Output the (x, y) coordinate of the center of the cell containing the given text.  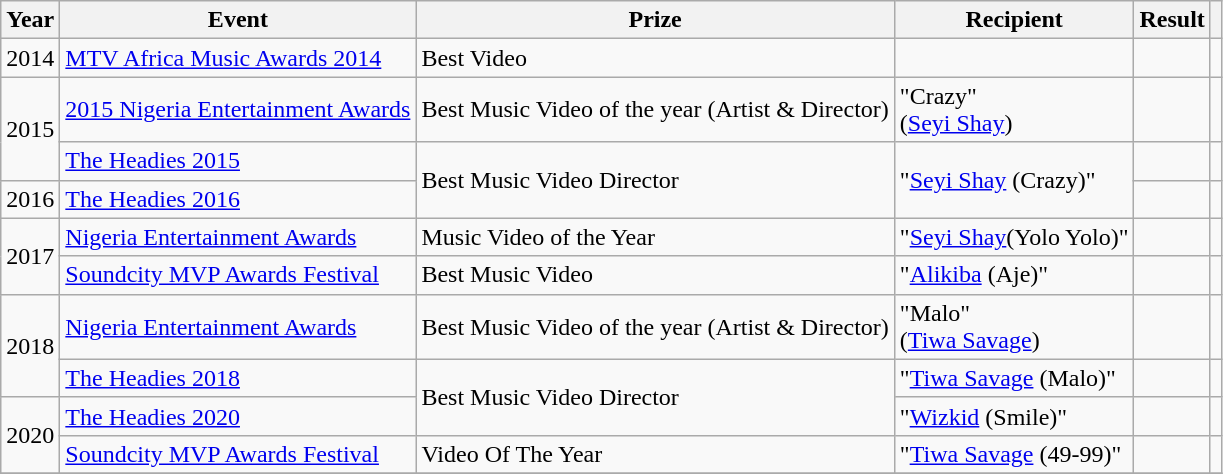
Best Video (655, 58)
Event (238, 20)
"Malo" (Tiwa Savage) (1014, 326)
2017 (30, 256)
"Seyi Shay(Yolo Yolo)" (1014, 237)
Result (1172, 20)
MTV Africa Music Awards 2014 (238, 58)
The Headies 2016 (238, 199)
Video Of The Year (655, 454)
Recipient (1014, 20)
"Crazy" (Seyi Shay) (1014, 110)
2015 (30, 128)
Year (30, 20)
2015 Nigeria Entertainment Awards (238, 110)
"Tiwa Savage (49-99)" (1014, 454)
2014 (30, 58)
"Tiwa Savage (Malo)" (1014, 378)
"Alikiba (Aje)" (1014, 275)
"Seyi Shay (Crazy)" (1014, 180)
Music Video of the Year (655, 237)
Best Music Video (655, 275)
"Wizkid (Smile)" (1014, 416)
2018 (30, 346)
2020 (30, 435)
The Headies 2018 (238, 378)
The Headies 2020 (238, 416)
Prize (655, 20)
The Headies 2015 (238, 161)
2016 (30, 199)
